Provide the (X, Y) coordinate of the cell's center where the given text is located.  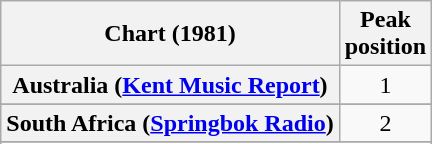
2 (385, 123)
1 (385, 85)
Chart (1981) (170, 34)
South Africa (Springbok Radio) (170, 123)
Peakposition (385, 34)
Australia (Kent Music Report) (170, 85)
